Provide the (x, y) coordinate of the cell's center where the given text is located.  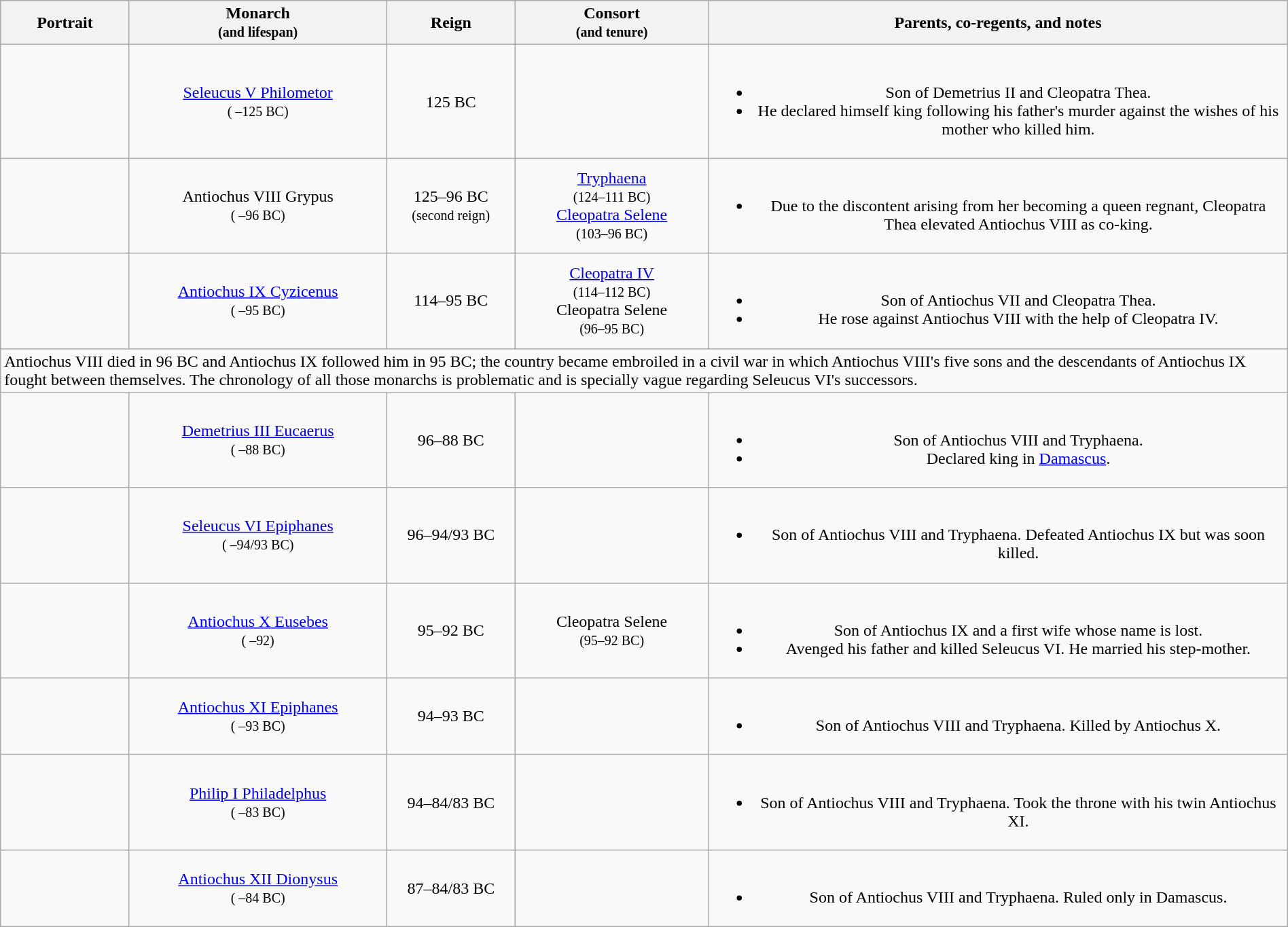
87–84/83 BC (451, 888)
Antiochus XII Dionysus( –84 BC) (258, 888)
94–84/83 BC (451, 802)
Antiochus XI Epiphanes ( –93 BC) (258, 716)
Son of Antiochus IX and a first wife whose name is lost.Avenged his father and killed Seleucus VI. He married his step-mother. (999, 630)
Portrait (65, 23)
Son of Antiochus VIII and Tryphaena. Took the throne with his twin Antiochus XI. (999, 802)
Due to the discontent arising from her becoming a queen regnant, Cleopatra Thea elevated Antiochus VIII as co-king. (999, 206)
125 BC (451, 102)
Monarch(and lifespan) (258, 23)
Son of Demetrius II and Cleopatra Thea.He declared himself king following his father's murder against the wishes of his mother who killed him. (999, 102)
114–95 BC (451, 301)
Parents, co-regents, and notes (999, 23)
Demetrius III Eucaerus( –88 BC) (258, 440)
Seleucus V Philometor( –125 BC) (258, 102)
94–93 BC (451, 716)
Cleopatra IV(114–112 BC)Cleopatra Selene(96–95 BC) (612, 301)
Antiochus X Eusebes( –92) (258, 630)
Antiochus IX Cyzicenus( –95 BC) (258, 301)
125–96 BC(second reign) (451, 206)
Tryphaena(124–111 BC)Cleopatra Selene(103–96 BC) (612, 206)
96–88 BC (451, 440)
Son of Antiochus VII and Cleopatra Thea.He rose against Antiochus VIII with the help of Cleopatra IV. (999, 301)
Reign (451, 23)
Son of Antiochus VIII and Tryphaena. Ruled only in Damascus. (999, 888)
Philip I Philadelphus( –83 BC) (258, 802)
Son of Antiochus VIII and Tryphaena.Declared king in Damascus. (999, 440)
95–92 BC (451, 630)
Consort(and tenure) (612, 23)
Antiochus VIII Grypus( –96 BC) (258, 206)
Seleucus VI Epiphanes( –94/93 BC) (258, 535)
96–94/93 BC (451, 535)
Son of Antiochus VIII and Tryphaena. Defeated Antiochus IX but was soon killed. (999, 535)
Cleopatra Selene(95–92 BC) (612, 630)
Son of Antiochus VIII and Tryphaena. Killed by Antiochus X. (999, 716)
